Output the [X, Y] coordinate of the center of the cell containing the given text.  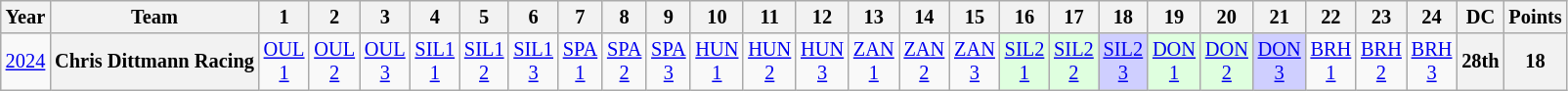
BRH3 [1432, 62]
ZAN1 [874, 62]
2024 [25, 62]
28th [1480, 62]
SPA2 [624, 62]
SIL23 [1123, 62]
DON2 [1227, 62]
SIL21 [1024, 62]
17 [1073, 17]
3 [385, 17]
HUN2 [769, 62]
22 [1331, 17]
23 [1381, 17]
SPA1 [581, 62]
Year [25, 17]
24 [1432, 17]
OUL3 [385, 62]
10 [717, 17]
HUN1 [717, 62]
11 [769, 17]
7 [581, 17]
8 [624, 17]
20 [1227, 17]
12 [822, 17]
DON1 [1174, 62]
BRH2 [1381, 62]
DON3 [1280, 62]
SIL11 [435, 62]
HUN3 [822, 62]
13 [874, 17]
4 [435, 17]
Chris Dittmann Racing [154, 62]
SIL13 [533, 62]
ZAN3 [975, 62]
SIL12 [484, 62]
19 [1174, 17]
21 [1280, 17]
BRH1 [1331, 62]
SPA3 [669, 62]
SIL22 [1073, 62]
OUL1 [284, 62]
16 [1024, 17]
5 [484, 17]
Points [1536, 17]
Team [154, 17]
ZAN2 [925, 62]
6 [533, 17]
14 [925, 17]
15 [975, 17]
DC [1480, 17]
9 [669, 17]
2 [334, 17]
1 [284, 17]
OUL2 [334, 62]
